For the text-containing cell, return its midpoint in (x, y) coordinate format. 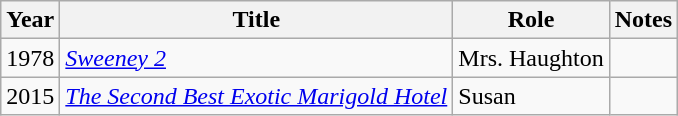
1978 (30, 58)
Year (30, 20)
Role (531, 20)
Susan (531, 96)
The Second Best Exotic Marigold Hotel (256, 96)
Sweeney 2 (256, 58)
2015 (30, 96)
Notes (643, 20)
Title (256, 20)
Mrs. Haughton (531, 58)
